Pinpoint the cell where the given text exists, returning its (X, Y) midpoint coordinate. 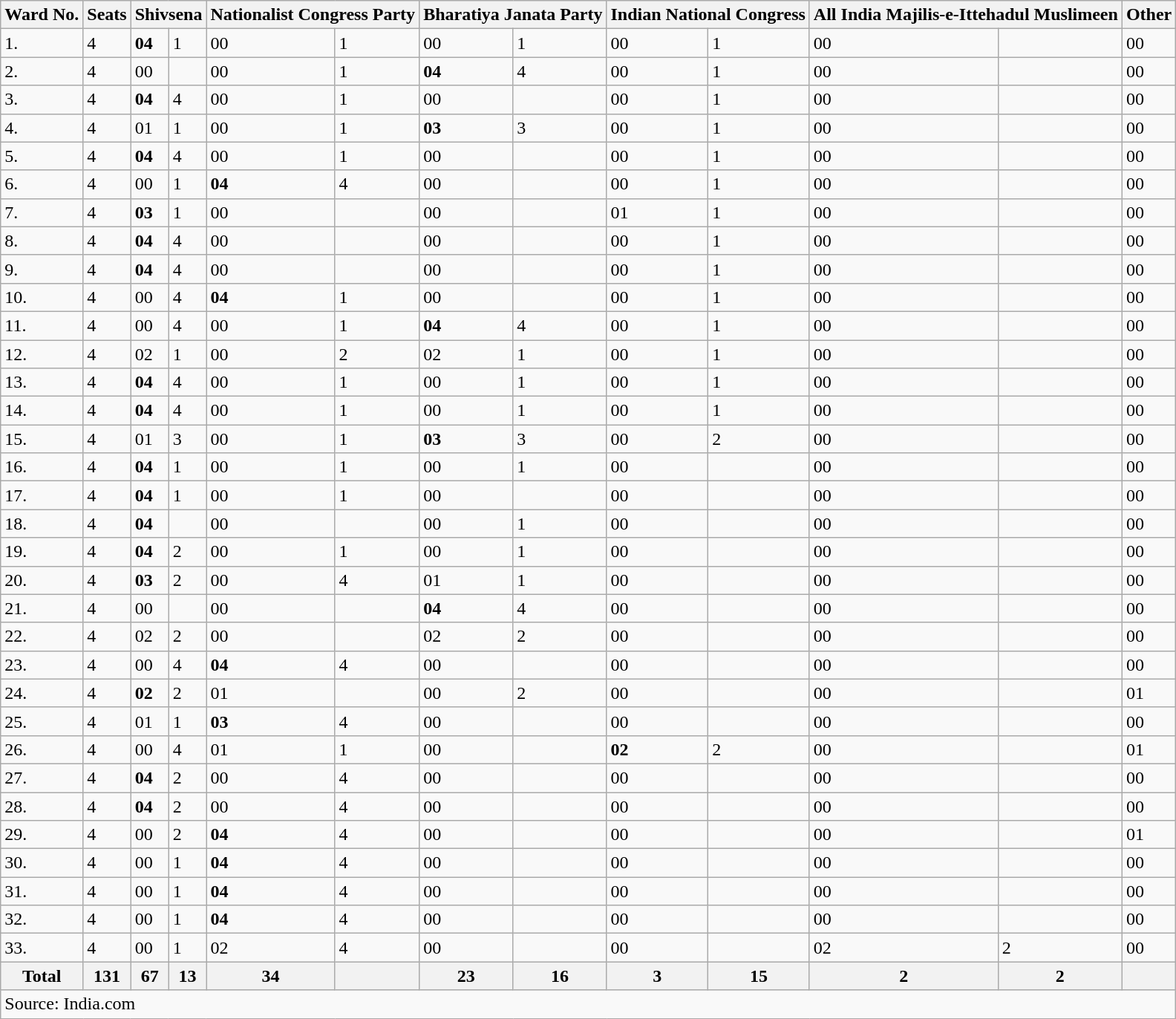
19. (42, 552)
8. (42, 241)
15 (759, 976)
13 (187, 976)
21. (42, 608)
18. (42, 524)
24. (42, 693)
10. (42, 297)
Other (1149, 15)
28. (42, 806)
11. (42, 325)
27. (42, 778)
Bharatiya Janata Party (513, 15)
33. (42, 948)
14. (42, 411)
3. (42, 100)
Shivsena (169, 15)
6. (42, 184)
22. (42, 637)
2. (42, 71)
17. (42, 495)
26. (42, 749)
Indian National Congress (708, 15)
32. (42, 919)
16. (42, 467)
131 (107, 976)
Ward No. (42, 15)
12. (42, 354)
25. (42, 721)
9. (42, 269)
1. (42, 43)
23 (466, 976)
5. (42, 156)
67 (150, 976)
29. (42, 835)
Nationalist Congress Party (313, 15)
15. (42, 439)
4. (42, 128)
Seats (107, 15)
All India Majilis-e-Ittehadul Muslimeen (965, 15)
20. (42, 580)
31. (42, 891)
16 (560, 976)
13. (42, 382)
7. (42, 212)
30. (42, 863)
Source: India.com (588, 1004)
34 (270, 976)
23. (42, 665)
Total (42, 976)
